Search for the cell housing the specified text and yield its (x, y) center coordinate. 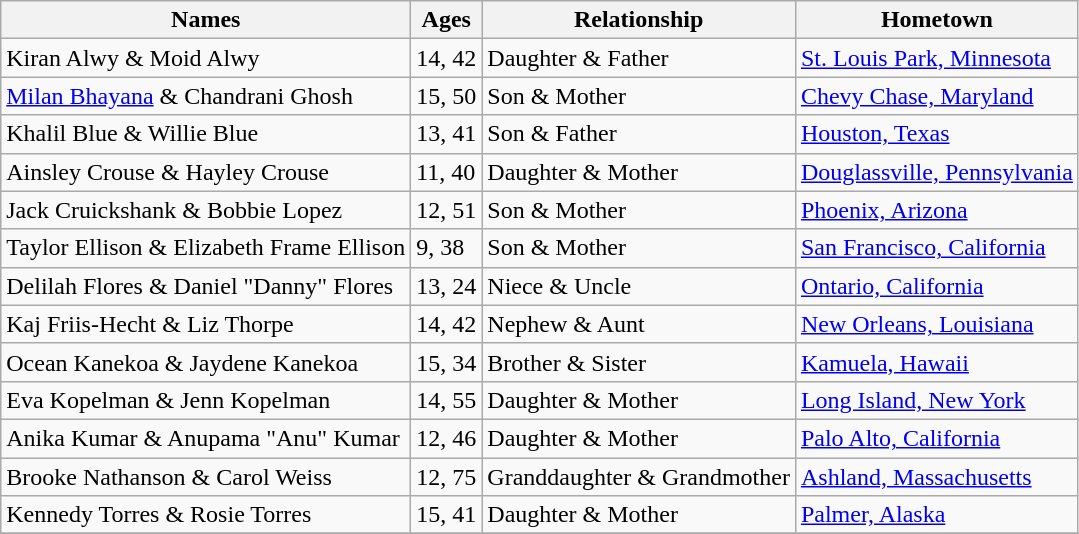
14, 55 (446, 400)
15, 41 (446, 515)
Delilah Flores & Daniel "Danny" Flores (206, 286)
Douglassville, Pennsylvania (936, 172)
Brother & Sister (639, 362)
13, 24 (446, 286)
9, 38 (446, 248)
Niece & Uncle (639, 286)
Ages (446, 20)
Ontario, California (936, 286)
Son & Father (639, 134)
Taylor Ellison & Elizabeth Frame Ellison (206, 248)
New Orleans, Louisiana (936, 324)
St. Louis Park, Minnesota (936, 58)
Eva Kopelman & Jenn Kopelman (206, 400)
13, 41 (446, 134)
Kennedy Torres & Rosie Torres (206, 515)
Palo Alto, California (936, 438)
Nephew & Aunt (639, 324)
15, 34 (446, 362)
Daughter & Father (639, 58)
Names (206, 20)
Palmer, Alaska (936, 515)
Kiran Alwy & Moid Alwy (206, 58)
Kamuela, Hawaii (936, 362)
Kaj Friis-Hecht & Liz Thorpe (206, 324)
Chevy Chase, Maryland (936, 96)
Granddaughter & Grandmother (639, 477)
Hometown (936, 20)
Anika Kumar & Anupama "Anu" Kumar (206, 438)
Brooke Nathanson & Carol Weiss (206, 477)
Khalil Blue & Willie Blue (206, 134)
Phoenix, Arizona (936, 210)
Houston, Texas (936, 134)
San Francisco, California (936, 248)
Ocean Kanekoa & Jaydene Kanekoa (206, 362)
Milan Bhayana & Chandrani Ghosh (206, 96)
12, 46 (446, 438)
12, 51 (446, 210)
Ainsley Crouse & Hayley Crouse (206, 172)
12, 75 (446, 477)
Relationship (639, 20)
Ashland, Massachusetts (936, 477)
Jack Cruickshank & Bobbie Lopez (206, 210)
Long Island, New York (936, 400)
15, 50 (446, 96)
11, 40 (446, 172)
